Detect which cell encompasses the target text, then output its (X, Y) center coordinate. 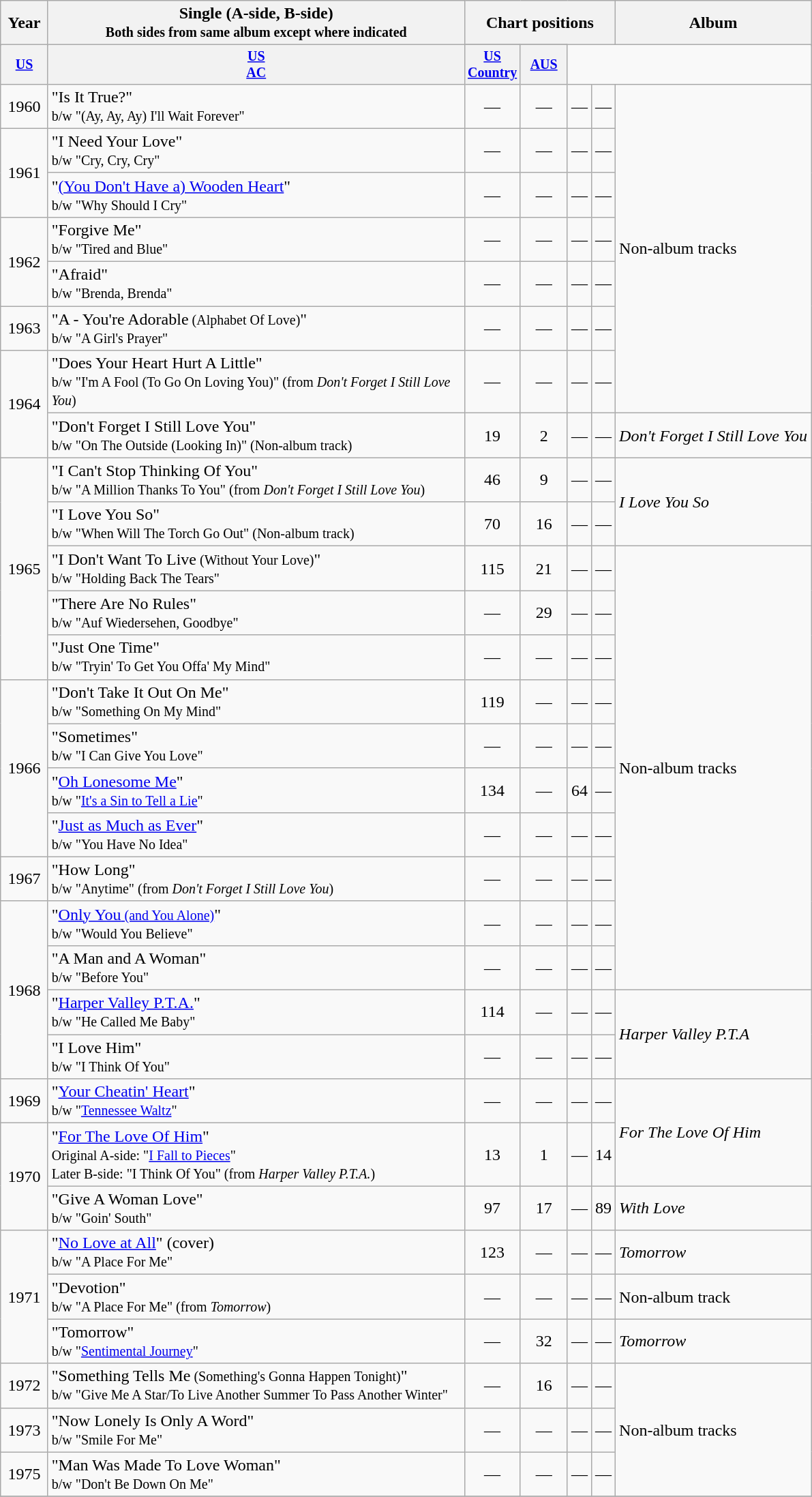
21 (544, 569)
"I Don't Want To Live (Without Your Love)"b/w "Holding Back The Tears" (256, 569)
1975 (25, 1474)
"Is It True?"b/w "(Ay, Ay, Ay) I'll Wait Forever" (256, 106)
115 (492, 569)
29 (544, 612)
"No Love at All" (cover)b/w "A Place For Me" (256, 1252)
With Love (713, 1209)
"I Need Your Love"b/w "Cry, Cry, Cry" (256, 150)
13 (492, 1155)
2 (544, 435)
AUS (544, 64)
1 (544, 1155)
US (25, 64)
"I Love You So"b/w "When Will The Torch Go Out" (Non-album track) (256, 524)
"Devotion"b/w "A Place For Me" (from Tomorrow) (256, 1297)
Non-album track (713, 1297)
123 (492, 1252)
64 (580, 790)
"Harper Valley P.T.A."b/w "He Called Me Baby" (256, 1012)
1971 (25, 1297)
134 (492, 790)
"Man Was Made To Love Woman"b/w "Don't Be Down On Me" (256, 1474)
Album (713, 23)
9 (544, 480)
"Don't Take It Out On Me"b/w "Something On My Mind" (256, 701)
46 (492, 480)
"Don't Forget I Still Love You"b/w "On The Outside (Looking In)" (Non-album track) (256, 435)
1960 (25, 106)
Chart positions (540, 23)
"Your Cheatin' Heart"b/w "Tennessee Waltz" (256, 1101)
119 (492, 701)
Harper Valley P.T.A (713, 1035)
"Now Lonely Is Only A Word"b/w "Smile For Me" (256, 1429)
1963 (25, 329)
"How Long"b/w "Anytime" (from Don't Forget I Still Love You) (256, 878)
1962 (25, 261)
1961 (25, 173)
1966 (25, 768)
"Give A Woman Love"b/w "Goin' South" (256, 1209)
"Afraid"b/w "Brenda, Brenda" (256, 284)
"Only You (and You Alone)"b/w "Would You Believe" (256, 923)
"Tomorrow"b/w "Sentimental Journey" (256, 1341)
Single (A-side, B-side)Both sides from same album except where indicated (256, 23)
Don't Forget I Still Love You (713, 435)
"A - You're Adorable (Alphabet Of Love)"b/w "A Girl's Prayer" (256, 329)
32 (544, 1341)
"Sometimes"b/w "I Can Give You Love" (256, 746)
I Love You So (713, 502)
"Forgive Me"b/w "Tired and Blue" (256, 239)
"For The Love Of Him"Original A-side: "I Fall to Pieces"Later B-side: "I Think Of You" (from Harper Valley P.T.A.) (256, 1155)
1973 (25, 1429)
USAC (256, 64)
89 (603, 1209)
"Just One Time"b/w "Tryin' To Get You Offa' My Mind" (256, 657)
70 (492, 524)
USCountry (492, 64)
17 (544, 1209)
For The Love Of Him (713, 1132)
"Something Tells Me (Something's Gonna Happen Tonight)"b/w "Give Me A Star/To Live Another Summer To Pass Another Winter" (256, 1386)
1970 (25, 1177)
Year (25, 23)
1968 (25, 990)
1967 (25, 878)
"I Can't Stop Thinking Of You"b/w "A Million Thanks To You" (from Don't Forget I Still Love You) (256, 480)
"There Are No Rules"b/w "Auf Wiedersehen, Goodbye" (256, 612)
"Just as Much as Ever"b/w "You Have No Idea" (256, 835)
1969 (25, 1101)
"Does Your Heart Hurt A Little"b/w "I'm A Fool (To Go On Loving You)" (from Don't Forget I Still Love You) (256, 382)
1972 (25, 1386)
14 (603, 1155)
"A Man and A Woman"b/w "Before You" (256, 967)
"Oh Lonesome Me"b/w "It's a Sin to Tell a Lie" (256, 790)
1964 (25, 404)
"(You Don't Have a) Wooden Heart"b/w "Why Should I Cry" (256, 195)
97 (492, 1209)
114 (492, 1012)
19 (492, 435)
1965 (25, 569)
"I Love Him"b/w "I Think Of You" (256, 1057)
